From the cell containing the given text, extract its center point as [X, Y] coordinate. 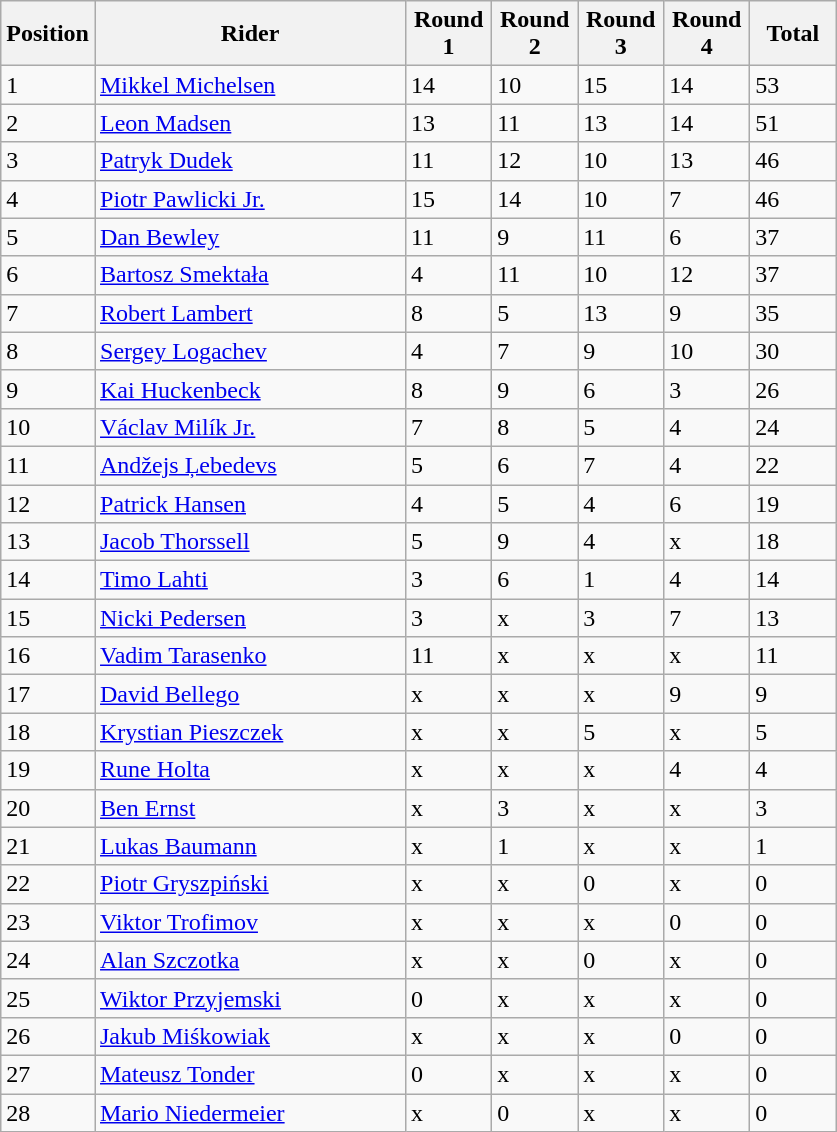
2 [48, 123]
Václav Milík Jr. [250, 427]
Round 3 [621, 34]
Dan Bewley [250, 237]
Viktor Trofimov [250, 922]
27 [48, 1074]
Round 1 [449, 34]
21 [48, 846]
16 [48, 656]
28 [48, 1113]
Ben Ernst [250, 808]
Position [48, 34]
Vadim Tarasenko [250, 656]
Leon Madsen [250, 123]
Bartosz Smektała [250, 275]
Krystian Pieszczek [250, 732]
35 [793, 313]
Timo Lahti [250, 580]
23 [48, 922]
Rune Holta [250, 770]
20 [48, 808]
Kai Huckenbeck [250, 389]
Rider [250, 34]
Piotr Gryszpiński [250, 884]
Round 4 [707, 34]
Mikkel Michelsen [250, 85]
51 [793, 123]
25 [48, 998]
Lukas Baumann [250, 846]
Patrick Hansen [250, 503]
Sergey Logachev [250, 351]
17 [48, 694]
Robert Lambert [250, 313]
Mateusz Tonder [250, 1074]
Round 2 [535, 34]
Jakub Miśkowiak [250, 1036]
30 [793, 351]
Total [793, 34]
Piotr Pawlicki Jr. [250, 199]
Mario Niedermeier [250, 1113]
David Bellego [250, 694]
Patryk Dudek [250, 161]
53 [793, 85]
Wiktor Przyjemski [250, 998]
Alan Szczotka [250, 960]
Jacob Thorssell [250, 542]
Andžejs Ļebedevs [250, 465]
Nicki Pedersen [250, 618]
